Scan for the cell matching the given text and deliver its [x, y] coordinate at center. 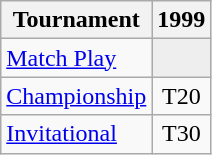
1999 [182, 20]
Championship [76, 96]
Invitational [76, 134]
Tournament [76, 20]
T30 [182, 134]
Match Play [76, 58]
T20 [182, 96]
